Capture the cell that displays the provided text and extract its [X, Y] central coordinate. 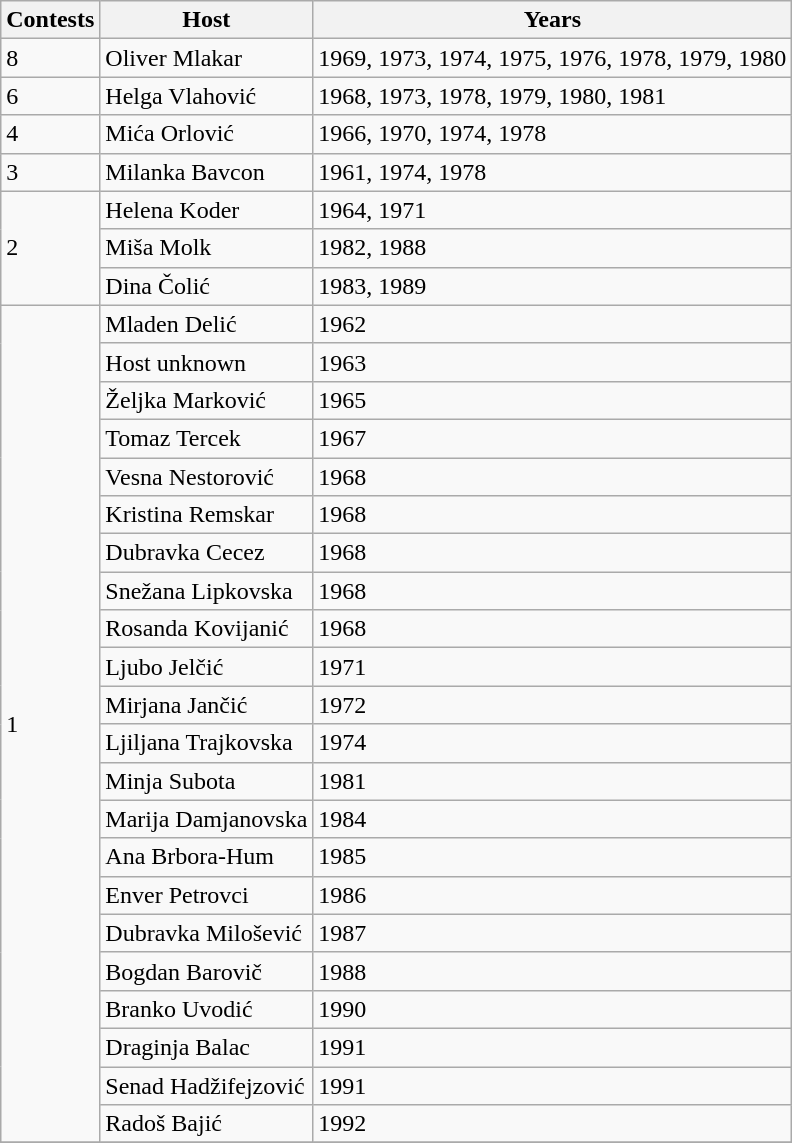
1968, 1973, 1978, 1979, 1980, 1981 [552, 96]
Host [206, 20]
Dubravka Cecez [206, 553]
Enver Petrovci [206, 895]
Ana Brbora-Hum [206, 857]
Ljiljana Trajkovska [206, 743]
Kristina Remskar [206, 515]
Helena Koder [206, 210]
4 [50, 134]
1974 [552, 743]
Dubravka Milošević [206, 933]
1 [50, 724]
Mića Orlović [206, 134]
1969, 1973, 1974, 1975, 1976, 1978, 1979, 1980 [552, 58]
Bogdan Barovič [206, 971]
Miša Molk [206, 248]
1988 [552, 971]
Dina Čolić [206, 286]
Vesna Nestorović [206, 477]
Ljubo Jelčić [206, 667]
1963 [552, 362]
Marija Damjanovska [206, 819]
Tomaz Tercek [206, 438]
1961, 1974, 1978 [552, 172]
1990 [552, 1009]
Radoš Bajić [206, 1124]
1981 [552, 781]
Draginja Balac [206, 1047]
3 [50, 172]
Contests [50, 20]
1971 [552, 667]
Snežana Lipkovska [206, 591]
1986 [552, 895]
2 [50, 248]
Branko Uvodić [206, 1009]
Rosanda Kovijanić [206, 629]
1984 [552, 819]
1972 [552, 705]
Oliver Mlakar [206, 58]
1987 [552, 933]
1964, 1971 [552, 210]
6 [50, 96]
Milanka Bavcon [206, 172]
Senad Hadžifejzović [206, 1085]
1985 [552, 857]
1965 [552, 400]
Host unknown [206, 362]
8 [50, 58]
Helga Vlahović [206, 96]
Years [552, 20]
Minja Subota [206, 781]
Željka Marković [206, 400]
1982, 1988 [552, 248]
Mladen Delić [206, 324]
1992 [552, 1124]
1967 [552, 438]
1966, 1970, 1974, 1978 [552, 134]
1983, 1989 [552, 286]
1962 [552, 324]
Mirjana Jančić [206, 705]
